Output the (X, Y) coordinate of the center of the cell containing the given text.  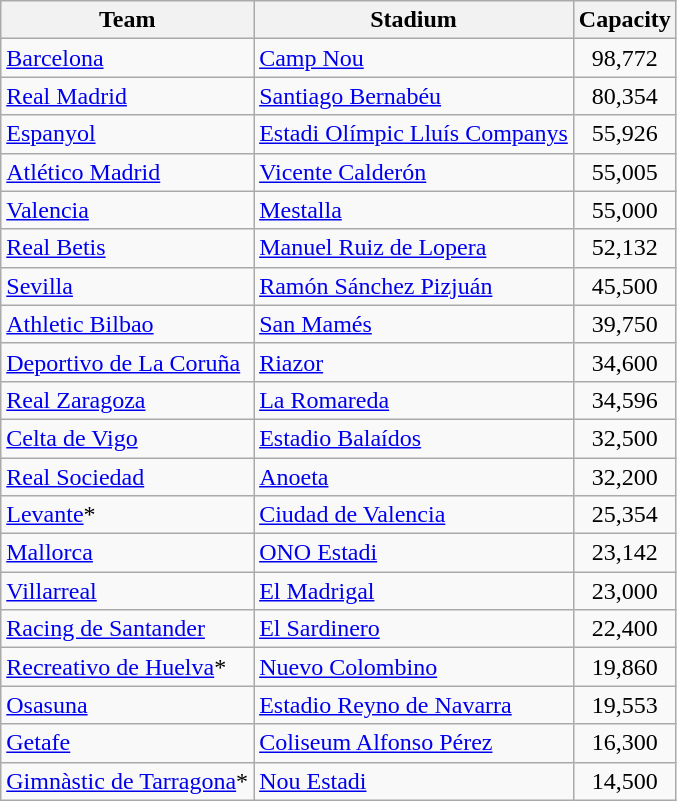
Barcelona (128, 58)
Mestalla (414, 210)
55,000 (624, 210)
Nou Estadi (414, 781)
22,400 (624, 629)
52,132 (624, 248)
98,772 (624, 58)
19,553 (624, 705)
El Madrigal (414, 591)
16,300 (624, 743)
Recreativo de Huelva* (128, 667)
Team (128, 20)
Osasuna (128, 705)
Coliseum Alfonso Pérez (414, 743)
45,500 (624, 286)
Villarreal (128, 591)
Estadi Olímpic Lluís Companys (414, 134)
14,500 (624, 781)
Mallorca (128, 553)
Real Zaragoza (128, 400)
Real Betis (128, 248)
Riazor (414, 362)
Ciudad de Valencia (414, 515)
Celta de Vigo (128, 438)
23,142 (624, 553)
32,500 (624, 438)
Camp Nou (414, 58)
Stadium (414, 20)
San Mamés (414, 324)
Sevilla (128, 286)
34,596 (624, 400)
La Romareda (414, 400)
39,750 (624, 324)
Atlético Madrid (128, 172)
Capacity (624, 20)
55,926 (624, 134)
80,354 (624, 96)
Valencia (128, 210)
34,600 (624, 362)
Ramón Sánchez Pizjuán (414, 286)
Santiago Bernabéu (414, 96)
Nuevo Colombino (414, 667)
El Sardinero (414, 629)
ONO Estadi (414, 553)
Real Sociedad (128, 477)
Racing de Santander (128, 629)
32,200 (624, 477)
25,354 (624, 515)
Estadio Reyno de Navarra (414, 705)
Espanyol (128, 134)
Levante* (128, 515)
Estadio Balaídos (414, 438)
Getafe (128, 743)
19,860 (624, 667)
55,005 (624, 172)
Vicente Calderón (414, 172)
Anoeta (414, 477)
Gimnàstic de Tarragona* (128, 781)
Deportivo de La Coruña (128, 362)
Athletic Bilbao (128, 324)
Manuel Ruiz de Lopera (414, 248)
Real Madrid (128, 96)
23,000 (624, 591)
